Scan for the cell matching the given text and deliver its (x, y) coordinate at center. 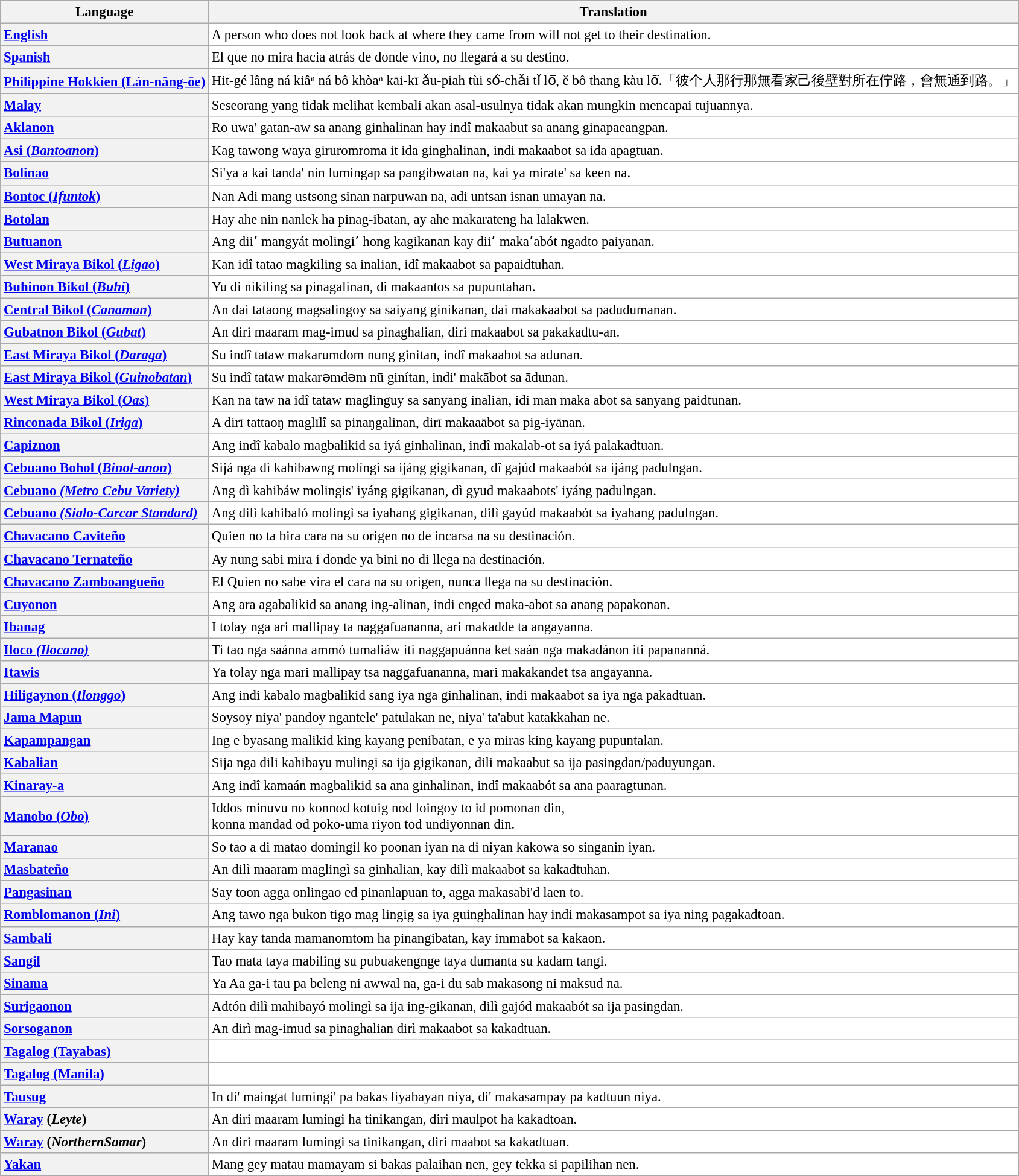
Tagalog (Tayabas) (105, 1051)
Itawis (105, 672)
Cebuano (Sialo-Carcar Standard) (105, 513)
An diri maaram mag-imud sa pinaghalian, diri makaabot sa pakakadtu-an. (614, 332)
An diri maaram lumingi sa tinikangan, diri maabot sa kakadtuan. (614, 1142)
Sija nga dili kahibayu mulingi sa ija gigikanan, dili makaabut sa ija pasingdan/paduyungan. (614, 763)
Sambali (105, 938)
Ang ara agabalikid sa anang ing-alinan, indi enged maka-abot sa anang papakonan. (614, 604)
Su indî tataw makarəmdəm nū ginítan, indi' makābot sa ādunan. (614, 378)
Malay (105, 106)
An diri maaram lumingi ha tinikangan, diri maulpot ha kakadtoan. (614, 1119)
Translation (614, 12)
Ang indî kabalo magbalikid sa iyá ginhalinan, indî makalab-ot sa iyá palakadtuan. (614, 446)
West Miraya Bikol (Ligao) (105, 264)
Mang gey matau mamayam si bakas palaihan nen, gey tekka si papilihan nen. (614, 1165)
Quien no ta bira cara na su origen no de incarsa na su destinación. (614, 536)
Say toon agga onlingao ed pinanlapuan to, agga makasabi'd laen to. (614, 893)
Ang tawo nga bukon tigo mag lingig sa iya guinghalinan hay indi makasampot sa iya ning pagakadtoan. (614, 915)
Gubatnon Bikol (Gubat) (105, 332)
Kabalian (105, 763)
Cuyonon (105, 604)
Tagalog (Manila) (105, 1074)
El que no mira hacia atrás de donde vino, no llegará a su destino. (614, 57)
Pangasinan (105, 893)
Jama Mapun (105, 718)
An dilì maaram maglingì sa ginhalian, kay dilì makaabot sa kakadtuhan. (614, 870)
Ibanag (105, 627)
So tao a di matao domingil ko poonan iyan na di niyan kakowa so singanin iyan. (614, 847)
El Quien no sabe vira el cara na su origen, nunca llega na su destinación. (614, 581)
Ang indi kabalo magbalikid sang iya nga ginhalinan, indi makaabot sa iya nga pakadtuan. (614, 695)
Buhinon Bikol (Buhi) (105, 287)
East Miraya Bikol (Daraga) (105, 355)
Waray (Leyte) (105, 1119)
Ang diiʼ mangyát molingiʼ hong kagikanan kay diiʼ makaʼabót ngadto paiyanan. (614, 241)
Hiligaynon (Ilonggo) (105, 695)
Kinaray-a (105, 786)
Asi (Bantoanon) (105, 151)
Cebuano (Metro Cebu Variety) (105, 491)
Kan idî tatao magkiling sa inalian, idî makaabot sa papaidtuhan. (614, 264)
Soysoy niya' pandoy ngantele' patulakan ne, niya' ta'abut katakkahan ne. (614, 718)
Si'ya a kai tanda' nin lumingap sa pangibwatan na, kai ya mirate' sa keen na. (614, 174)
Romblomanon (Ini) (105, 915)
Tausug (105, 1096)
Adtón dilì mahibayó molingì sa ija ing-gikanan, dilì gajód makaabót sa ija pasingdan. (614, 1006)
Sijá nga dì kahibawng molíngì sa ijáng gigikanan, dî gajúd makaabót sa ijáng padulngan. (614, 468)
Bontoc (Ifuntok) (105, 196)
Chavacano Ternateño (105, 559)
Kapampangan (105, 740)
Tao mata taya mabiling su pubuakengnge taya dumanta su kadam tangi. (614, 961)
Masbateño (105, 870)
Philippine Hokkien (Lán-nâng-ōe) (105, 81)
Ang indî kamaán magbalikid sa ana ginhalinan, indî makaabót sa ana paaragtunan. (614, 786)
Ay nung sabi mira i donde ya bini no di llega na destinación. (614, 559)
In di' maingat lumingi' pa bakas liyabayan niya, di' makasampay pa kadtuun niya. (614, 1096)
An dirì mag-imud sa pinaghalian dirì makaabot sa kakadtuan. (614, 1029)
A person who does not look back at where they came from will not get to their destination. (614, 35)
Ing e byasang malikid king kayang penibatan, e ya miras king kayang pupuntalan. (614, 740)
Butuanon (105, 241)
Manobo (Obo) (105, 817)
Rinconada Bikol (Iriga) (105, 423)
Botolan (105, 219)
Cebuano Bohol (Binol-anon) (105, 468)
Ti tao nga saánna ammó tumaliáw iti naggapuánna ket saán nga makadánon iti papananná. (614, 650)
Sangil (105, 961)
A dirī tattaoŋ maglīlî sa pinaŋgalinan, dirī makaaābot sa pig-iyānan. (614, 423)
Language (105, 12)
Hay ahe nin nanlek ha pinag-ibatan, ay ahe makarateng ha lalakwen. (614, 219)
Ro uwa' gatan-aw sa anang ginhalinan hay indî makaabut sa anang ginapaeangpan. (614, 128)
Iddos minuvu no konnod kotuig nod loingoy to id pomonan din, konna mandad od poko-uma riyon tod undiyonnan din. (614, 817)
Ang dilì kahibaló molingì sa iyahang gigikanan, dilì gayúd makaabót sa iyahang padulngan. (614, 513)
Aklanon (105, 128)
Sorsoganon (105, 1029)
Hay kay tanda mamanomtom ha pinangibatan, kay immabot sa kakaon. (614, 938)
Ya Aa ga-i tau pa beleng ni awwal na, ga-i du sab makasong ni maksud na. (614, 983)
Su indî tataw makarumdom nung ginitan, indî makaabot sa adunan. (614, 355)
English (105, 35)
Iloco (Ilocano) (105, 650)
Nan Adi mang ustsong sinan narpuwan na, adi untsan isnan umayan na. (614, 196)
Kan na taw na idî tataw maglinguy sa sanyang inalian, idi man maka abot sa sanyang paidtunan. (614, 400)
Spanish (105, 57)
Bolinao (105, 174)
Chavacano Caviteño (105, 536)
An dai tataong magsalingoy sa saiyang ginikanan, dai makakaabot sa padudumanan. (614, 309)
Chavacano Zamboangueño (105, 581)
Capiznon (105, 446)
Seseorang yang tidak melihat kembali akan asal-usulnya tidak akan mungkin mencapai tujuannya. (614, 106)
Waray (NorthernSamar) (105, 1142)
Maranao (105, 847)
I tolay nga ari mallipay ta naggafuananna, ari makadde ta angayanna. (614, 627)
Central Bikol (Canaman) (105, 309)
East Miraya Bikol (Guinobatan) (105, 378)
Kag tawong waya giruromroma it ida ginghalinan, indi makaabot sa ida apagtuan. (614, 151)
Ang dì kahibáw molingis' iyáng gigikanan, dì gyud makaabots' iyáng padulngan. (614, 491)
Surigaonon (105, 1006)
Yu di nikiling sa pinagalinan, dì makaantos sa pupuntahan. (614, 287)
Ya tolay nga mari mallipay tsa naggafuananna, mari makakandet tsa angayanna. (614, 672)
Hit-gé lâng ná kiâⁿ ná bô khòaⁿ kāi-kī ǎu-piah tùi só͘-chǎi tǐ lō͘, ě bô thang kàu lō͘.「彼个人那行那無看家己後壁對所在佇路，會無通到路。」 (614, 81)
Sinama (105, 983)
Yakan (105, 1165)
West Miraya Bikol (Oas) (105, 400)
